Return the (X, Y) coordinate for the center point of the cell that contains the specified text.  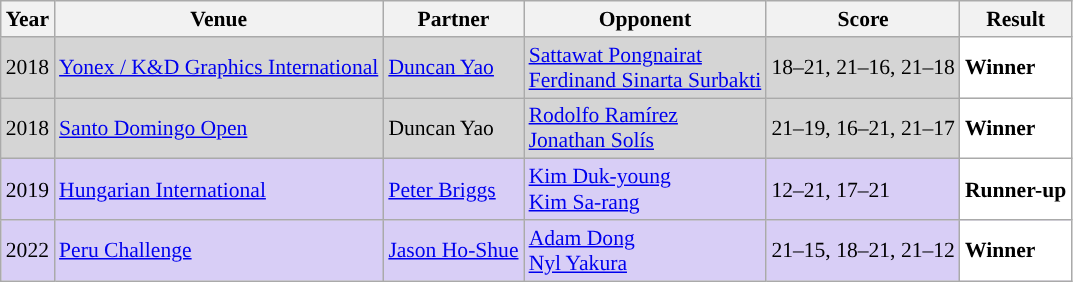
Kim Duk-young Kim Sa-rang (646, 190)
Opponent (646, 19)
Santo Domingo Open (218, 128)
Jason Ho-Shue (453, 250)
Runner-up (1016, 190)
21–19, 16–21, 21–17 (863, 128)
2019 (28, 190)
18–21, 21–16, 21–18 (863, 68)
Sattawat Pongnairat Ferdinand Sinarta Surbakti (646, 68)
Peter Briggs (453, 190)
Rodolfo Ramírez Jonathan Solís (646, 128)
Venue (218, 19)
Hungarian International (218, 190)
21–15, 18–21, 21–12 (863, 250)
Partner (453, 19)
Yonex / K&D Graphics International (218, 68)
2022 (28, 250)
Adam Dong Nyl Yakura (646, 250)
Result (1016, 19)
Year (28, 19)
Score (863, 19)
12–21, 17–21 (863, 190)
Peru Challenge (218, 250)
